Pinpoint the cell where the given text exists, returning its [x, y] midpoint coordinate. 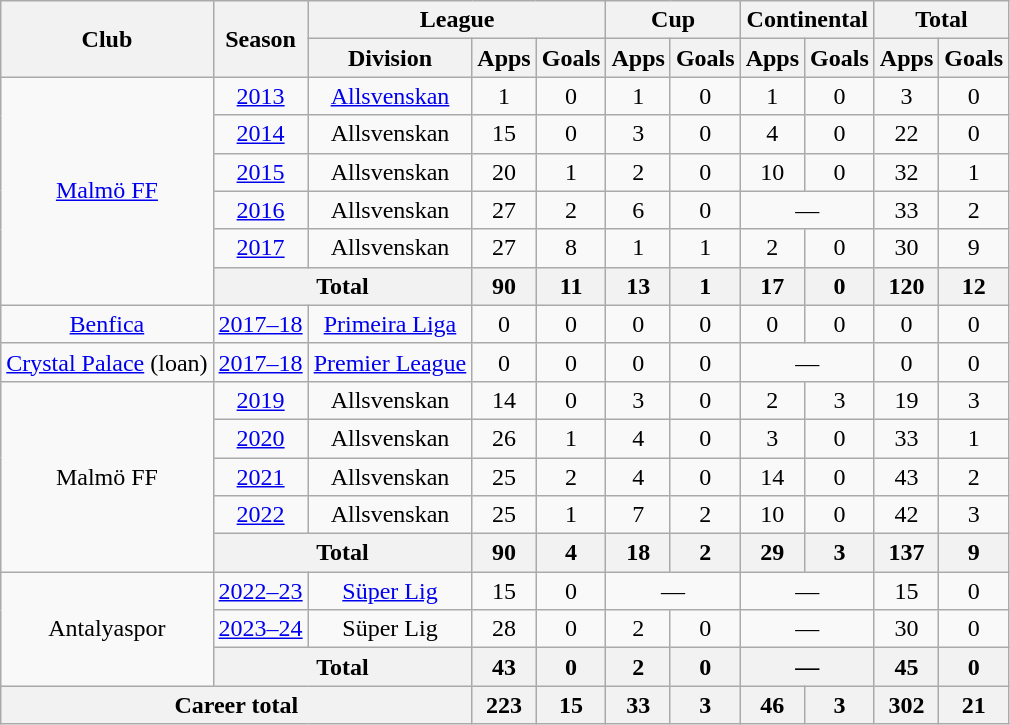
2014 [260, 134]
Crystal Palace (loan) [107, 362]
2022 [260, 515]
Benfica [107, 324]
2023–24 [260, 629]
2020 [260, 438]
Continental [807, 20]
302 [906, 705]
2015 [260, 172]
Primeira Liga [390, 324]
45 [906, 667]
2017 [260, 248]
28 [504, 629]
17 [772, 286]
Antalyaspor [107, 629]
Division [390, 58]
Cup [673, 20]
137 [906, 553]
2019 [260, 400]
42 [906, 515]
Season [260, 39]
19 [906, 400]
13 [638, 286]
2013 [260, 96]
32 [906, 172]
Premier League [390, 362]
8 [571, 248]
11 [571, 286]
Club [107, 39]
26 [504, 438]
120 [906, 286]
29 [772, 553]
22 [906, 134]
2021 [260, 477]
7 [638, 515]
Career total [236, 705]
20 [504, 172]
12 [974, 286]
21 [974, 705]
18 [638, 553]
223 [504, 705]
6 [638, 210]
League [457, 20]
46 [772, 705]
2022–23 [260, 591]
2016 [260, 210]
